Return the [x, y] coordinate for the center point of the cell that contains the specified text.  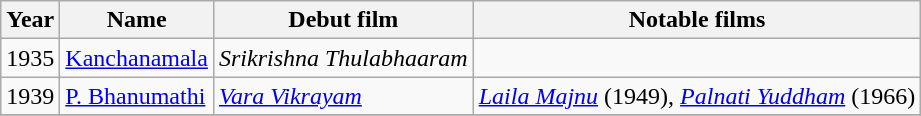
P. Bhanumathi [137, 96]
Srikrishna Thulabhaaram [343, 58]
1939 [30, 96]
Notable films [697, 20]
1935 [30, 58]
Laila Majnu (1949), Palnati Yuddham (1966) [697, 96]
Vara Vikrayam [343, 96]
Name [137, 20]
Debut film [343, 20]
Year [30, 20]
Kanchanamala [137, 58]
